Capture the cell that displays the provided text and extract its [x, y] central coordinate. 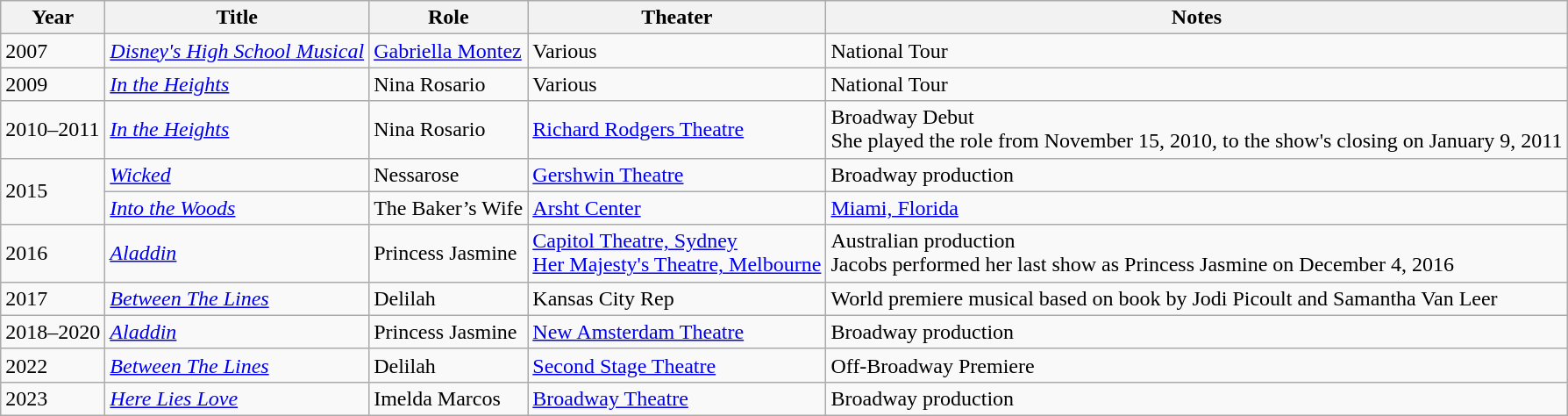
Broadway Theatre [677, 398]
Wicked [237, 175]
Gabriella Montez [449, 51]
Kansas City Rep [677, 298]
2016 [53, 253]
Notes [1196, 18]
The Baker’s Wife [449, 208]
World premiere musical based on book by Jodi Picoult and Samantha Van Leer [1196, 298]
Broadway DebutShe played the role from November 15, 2010, to the show's closing on January 9, 2011 [1196, 130]
Off-Broadway Premiere [1196, 365]
New Amsterdam Theatre [677, 332]
Arsht Center [677, 208]
2015 [53, 191]
Capitol Theatre, Sydney Her Majesty's Theatre, Melbourne [677, 253]
Miami, Florida [1196, 208]
2018–2020 [53, 332]
Into the Woods [237, 208]
Gershwin Theatre [677, 175]
2010–2011 [53, 130]
2009 [53, 84]
Imelda Marcos [449, 398]
Role [449, 18]
Second Stage Theatre [677, 365]
2023 [53, 398]
Title [237, 18]
Nessarose [449, 175]
Australian productionJacobs performed her last show as Princess Jasmine on December 4, 2016 [1196, 253]
2007 [53, 51]
Theater [677, 18]
Here Lies Love [237, 398]
Disney's High School Musical [237, 51]
Year [53, 18]
2017 [53, 298]
2022 [53, 365]
Richard Rodgers Theatre [677, 130]
